Return (X, Y) of the center of cell containing provided text 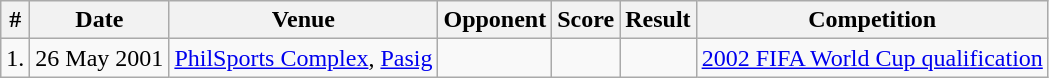
1. (16, 58)
26 May 2001 (100, 58)
Opponent (495, 20)
2002 FIFA World Cup qualification (872, 58)
# (16, 20)
Score (586, 20)
Date (100, 20)
PhilSports Complex, Pasig (304, 58)
Competition (872, 20)
Venue (304, 20)
Result (658, 20)
